Determine the [X, Y] coordinate at the center of the cell enclosing the given text.  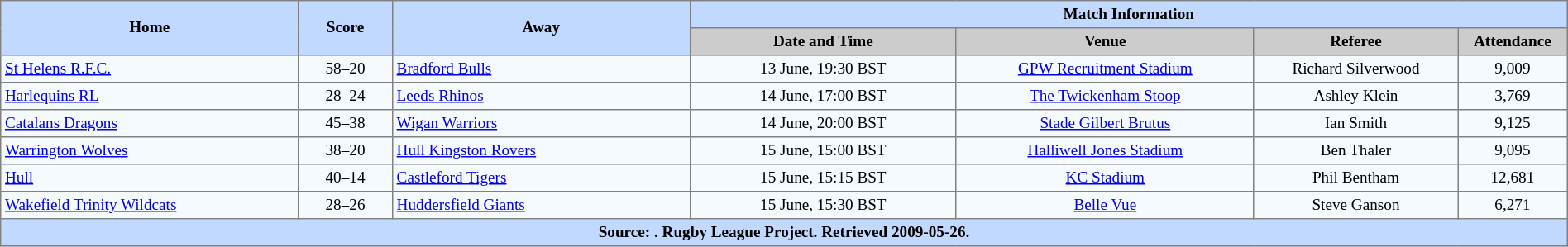
14 June, 20:00 BST [823, 124]
15 June, 15:30 BST [823, 205]
Wigan Warriors [541, 124]
Phil Bentham [1355, 178]
9,009 [1513, 69]
GPW Recruitment Stadium [1105, 69]
Richard Silverwood [1355, 69]
St Helens R.F.C. [150, 69]
Castleford Tigers [541, 178]
Bradford Bulls [541, 69]
Catalans Dragons [150, 124]
Referee [1355, 41]
Venue [1105, 41]
45–38 [346, 124]
6,271 [1513, 205]
Home [150, 28]
28–26 [346, 205]
28–24 [346, 96]
Harlequins RL [150, 96]
Source: . Rugby League Project. Retrieved 2009-05-26. [784, 233]
12,681 [1513, 178]
Hull [150, 178]
Wakefield Trinity Wildcats [150, 205]
14 June, 17:00 BST [823, 96]
KC Stadium [1105, 178]
15 June, 15:00 BST [823, 150]
13 June, 19:30 BST [823, 69]
Huddersfield Giants [541, 205]
Warrington Wolves [150, 150]
Away [541, 28]
Hull Kingston Rovers [541, 150]
58–20 [346, 69]
Steve Ganson [1355, 205]
Date and Time [823, 41]
Stade Gilbert Brutus [1105, 124]
3,769 [1513, 96]
15 June, 15:15 BST [823, 178]
Match Information [1128, 15]
38–20 [346, 150]
Ian Smith [1355, 124]
40–14 [346, 178]
The Twickenham Stoop [1105, 96]
9,095 [1513, 150]
9,125 [1513, 124]
Belle Vue [1105, 205]
Halliwell Jones Stadium [1105, 150]
Score [346, 28]
Leeds Rhinos [541, 96]
Ashley Klein [1355, 96]
Attendance [1513, 41]
Ben Thaler [1355, 150]
